Extract the [X, Y] coordinate from the center of the cell holding the provided text.  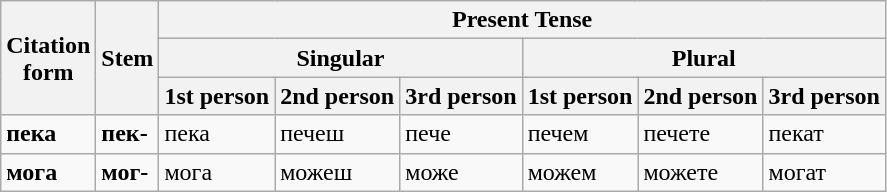
печете [700, 134]
Present Tense [522, 20]
Singular [340, 58]
Citationform [48, 58]
пек- [128, 134]
Stem [128, 58]
печем [580, 134]
можеш [338, 172]
пече [461, 134]
мог- [128, 172]
можете [700, 172]
можем [580, 172]
могат [824, 172]
Plural [704, 58]
пекат [824, 134]
може [461, 172]
печеш [338, 134]
